For the text-containing cell, return its midpoint in [X, Y] coordinate format. 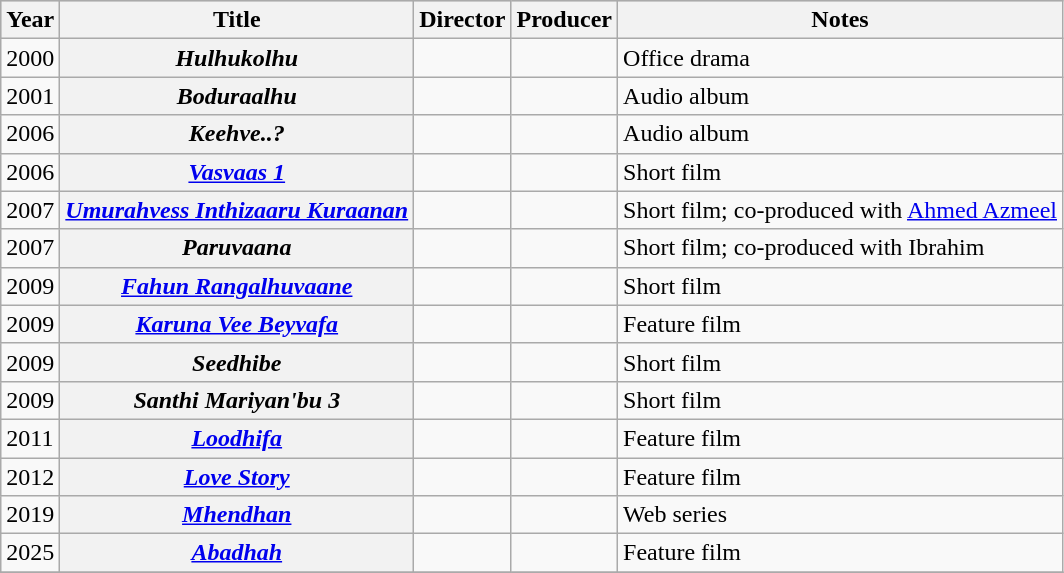
Web series [840, 515]
Short film; co-produced with Ibrahim [840, 248]
2019 [30, 515]
Karuna Vee Beyvafa [237, 324]
Umurahvess Inthizaaru Kuraanan [237, 210]
Year [30, 20]
Paruvaana [237, 248]
Title [237, 20]
2025 [30, 553]
Love Story [237, 477]
Fahun Rangalhuvaane [237, 286]
Boduraalhu [237, 96]
Producer [564, 20]
Santhi Mariyan'bu 3 [237, 400]
Mhendhan [237, 515]
Seedhibe [237, 362]
2001 [30, 96]
Office drama [840, 58]
Vasvaas 1 [237, 172]
Notes [840, 20]
Keehve..? [237, 134]
Director [462, 20]
Loodhifa [237, 438]
2000 [30, 58]
2012 [30, 477]
Hulhukolhu [237, 58]
Short film; co-produced with Ahmed Azmeel [840, 210]
Abadhah [237, 553]
2011 [30, 438]
